Provide the (X, Y) coordinate of the cell's center where the given text is located.  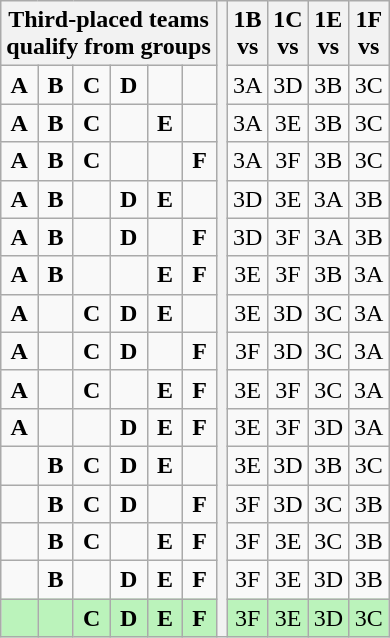
1Evs (328, 34)
Third-placed teamsqualify from groups (109, 34)
1Fvs (369, 34)
1Cvs (288, 34)
1Bvs (247, 34)
